Provide the [X, Y] coordinate of the cell's center where the given text is located.  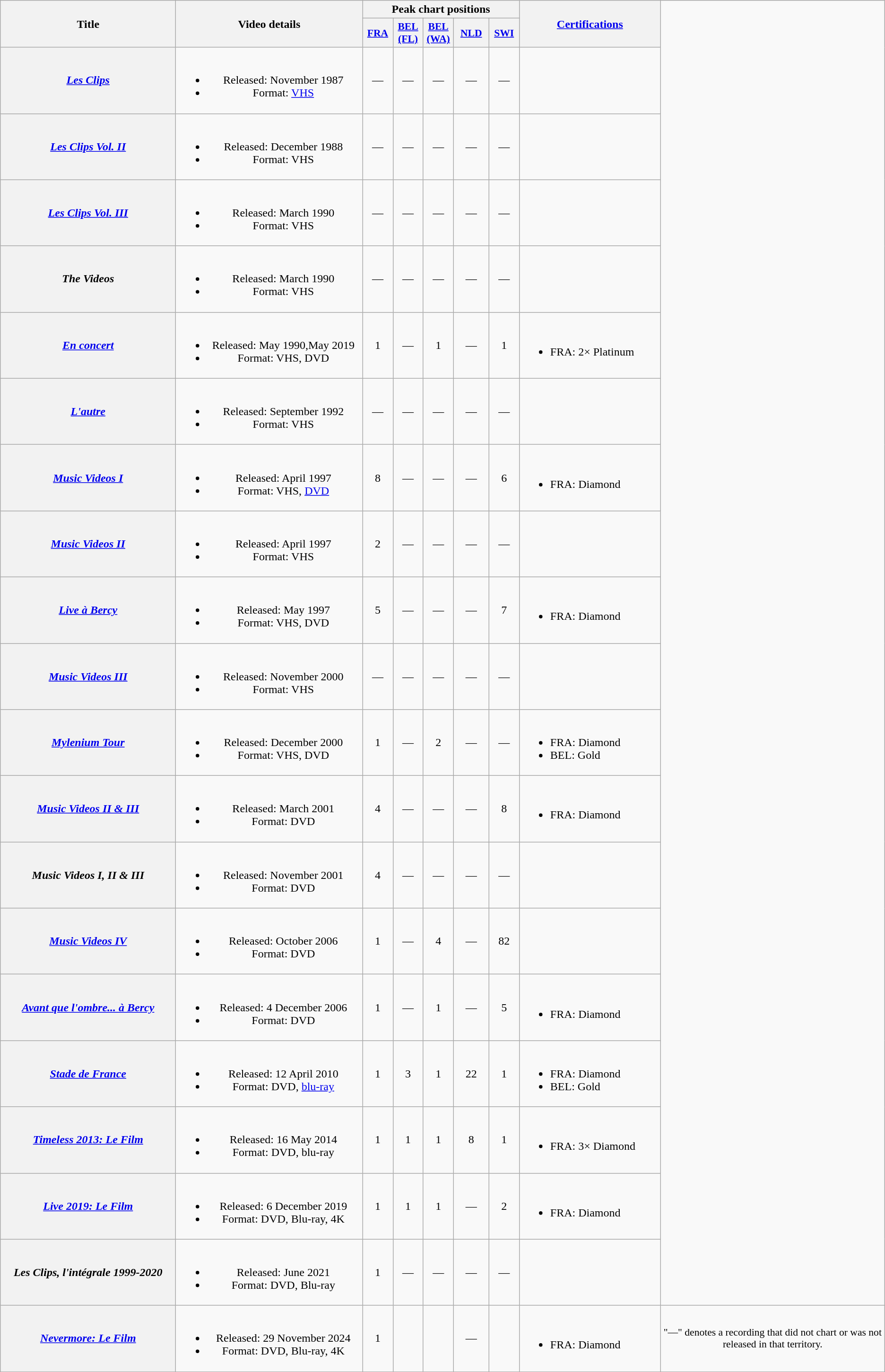
7 [504, 610]
Released: September 1992Format: VHS [269, 411]
22 [471, 1074]
FRA: 3× Diamond [590, 1140]
Released: May 1990,May 2019Format: VHS, DVD [269, 345]
Released: 16 May 2014Format: DVD, blu-ray [269, 1140]
Released: March 2001Format: DVD [269, 809]
Released: 4 December 2006Format: DVD [269, 1007]
82 [504, 941]
Music Videos I [88, 478]
Released: October 2006Format: DVD [269, 941]
Released: April 1997Format: VHS, DVD [269, 478]
Mylenium Tour [88, 743]
Music Videos II [88, 544]
FRA: 2× Platinum [590, 345]
Live à Bercy [88, 610]
3 [408, 1074]
Released: June 2021Format: DVD, Blu-ray [269, 1272]
Title [88, 24]
Released: November 2000Format: VHS [269, 676]
Released: November 2001Format: DVD [269, 875]
BEL (WA) [438, 33]
BEL (FL) [408, 33]
FRA [378, 33]
Music Videos III [88, 676]
En concert [88, 345]
Les Clips [88, 80]
"—" denotes a recording that did not chart or was not released in that territory. [772, 1338]
Stade de France [88, 1074]
Nevermore: Le Film [88, 1338]
Released: 29 November 2024Format: DVD, Blu-ray, 4K [269, 1338]
The Videos [88, 279]
Peak chart positions [441, 9]
Music Videos I, II & III [88, 875]
Released: November 1987Format: VHS [269, 80]
Music Videos II & III [88, 809]
Released: April 1997Format: VHS [269, 544]
Les Clips Vol. II [88, 147]
Avant que l'ombre... à Bercy [88, 1007]
SWI [504, 33]
Live 2019: Le Film [88, 1206]
Released: May 1997Format: VHS, DVD [269, 610]
6 [504, 478]
NLD [471, 33]
Les Clips Vol. III [88, 213]
Released: December 1988Format: VHS [269, 147]
Released: 6 December 2019Format: DVD, Blu-ray, 4K [269, 1206]
Released: 12 April 2010Format: DVD, blu-ray [269, 1074]
Certifications [590, 24]
Released: December 2000Format: VHS, DVD [269, 743]
Video details [269, 24]
Les Clips, l'intégrale 1999-2020 [88, 1272]
Timeless 2013: Le Film [88, 1140]
L'autre [88, 411]
Music Videos IV [88, 941]
